For the text-containing cell, return its midpoint in (x, y) coordinate format. 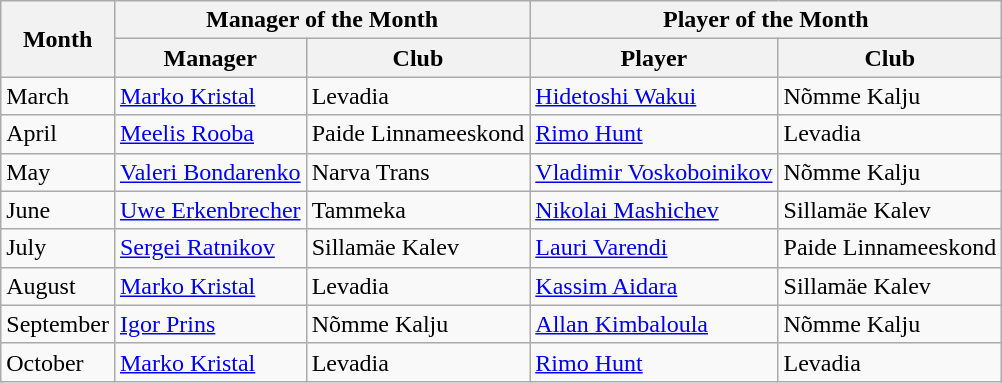
June (58, 210)
Player (654, 58)
Sergei Ratnikov (210, 248)
Manager of the Month (322, 20)
Tammeka (418, 210)
Uwe Erkenbrecher (210, 210)
October (58, 362)
May (58, 172)
September (58, 324)
Hidetoshi Wakui (654, 96)
Meelis Rooba (210, 134)
April (58, 134)
Month (58, 39)
Manager (210, 58)
Allan Kimbaloula (654, 324)
August (58, 286)
Igor Prins (210, 324)
July (58, 248)
Narva Trans (418, 172)
Valeri Bondarenko (210, 172)
Nikolai Mashichev (654, 210)
Player of the Month (766, 20)
Lauri Varendi (654, 248)
Vladimir Voskoboinikov (654, 172)
Kassim Aidara (654, 286)
March (58, 96)
